Capture the cell that displays the provided text and extract its [x, y] central coordinate. 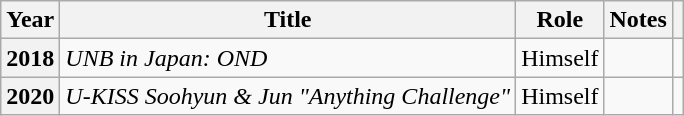
2018 [30, 58]
U-KISS Soohyun & Jun "Anything Challenge" [288, 96]
Title [288, 20]
Notes [638, 20]
UNB in Japan: OND [288, 58]
Role [560, 20]
2020 [30, 96]
Year [30, 20]
